Return [X, Y] of the center of cell containing provided text 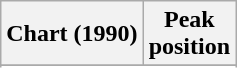
Chart (1990) [72, 34]
Peakposition [189, 34]
